Find where the given text appears and provide that cell's center as (x, y) coordinate. 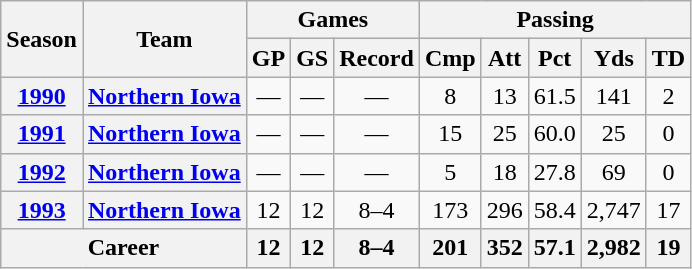
1992 (42, 172)
GP (268, 58)
69 (614, 172)
1991 (42, 134)
Att (504, 58)
18 (504, 172)
352 (504, 248)
2,747 (614, 210)
27.8 (554, 172)
Season (42, 39)
15 (450, 134)
1990 (42, 96)
201 (450, 248)
141 (614, 96)
TD (668, 58)
1993 (42, 210)
61.5 (554, 96)
19 (668, 248)
60.0 (554, 134)
173 (450, 210)
2,982 (614, 248)
8 (450, 96)
17 (668, 210)
Career (124, 248)
Passing (554, 20)
13 (504, 96)
Cmp (450, 58)
Pct (554, 58)
Team (164, 39)
Games (332, 20)
2 (668, 96)
296 (504, 210)
GS (312, 58)
5 (450, 172)
Record (377, 58)
58.4 (554, 210)
Yds (614, 58)
57.1 (554, 248)
